Determine the (x, y) coordinate at the center of the cell enclosing the given text.  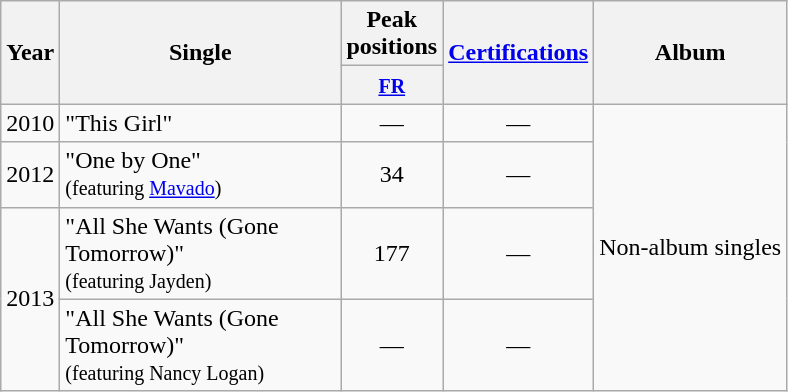
2013 (30, 299)
Year (30, 52)
"All She Wants (Gone Tomorrow)" (featuring Jayden) (200, 253)
Single (200, 52)
Peak positions (392, 34)
Certifications (518, 52)
"This Girl" (200, 123)
"All She Wants (Gone Tomorrow)" (featuring Nancy Logan) (200, 345)
FR (392, 85)
Non-album singles (690, 248)
2010 (30, 123)
"One by One" (featuring Mavado) (200, 174)
2012 (30, 174)
34 (392, 174)
177 (392, 253)
Album (690, 52)
